Capture the cell that displays the provided text and extract its [x, y] central coordinate. 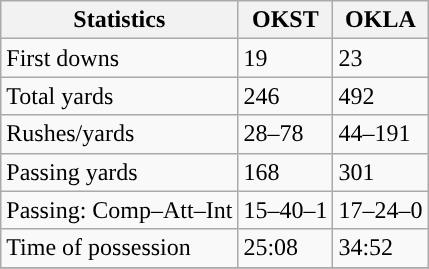
34:52 [380, 248]
Total yards [120, 96]
First downs [120, 58]
301 [380, 172]
28–78 [286, 134]
Passing: Comp–Att–Int [120, 210]
17–24–0 [380, 210]
OKLA [380, 20]
15–40–1 [286, 210]
OKST [286, 20]
246 [286, 96]
23 [380, 58]
168 [286, 172]
Time of possession [120, 248]
Passing yards [120, 172]
Statistics [120, 20]
25:08 [286, 248]
Rushes/yards [120, 134]
19 [286, 58]
492 [380, 96]
44–191 [380, 134]
